Locate the cell with the specified text and output its [x, y] center coordinate. 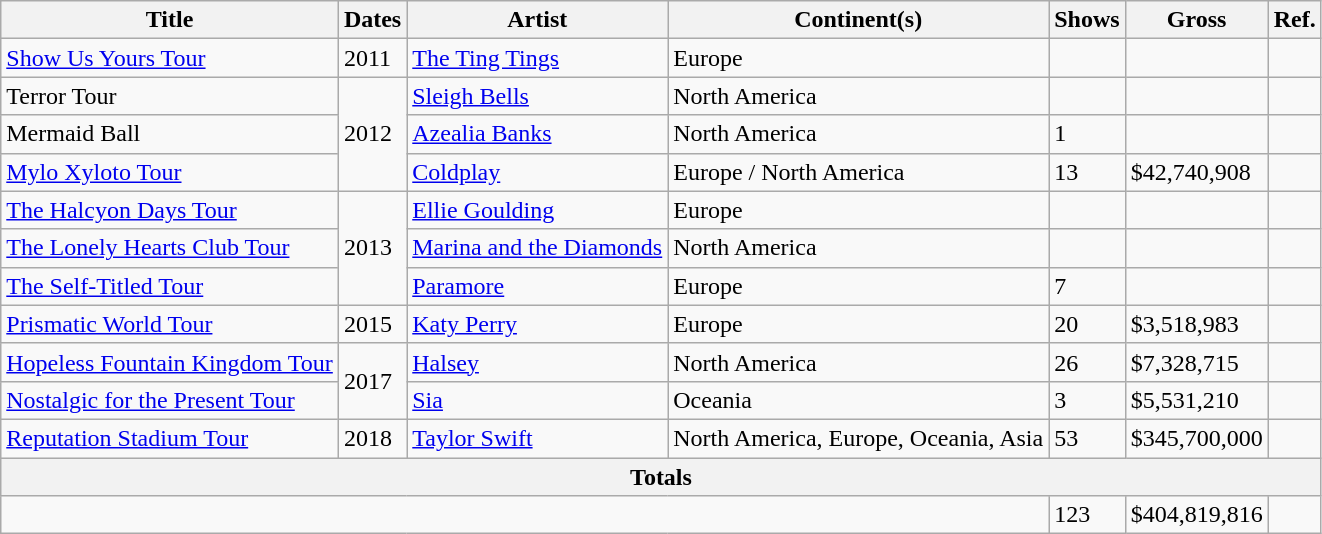
The Halcyon Days Tour [170, 210]
Artist [538, 20]
Ref. [1294, 20]
North America, Europe, Oceania, Asia [858, 438]
The Self-Titled Tour [170, 286]
$404,819,816 [1196, 515]
Taylor Swift [538, 438]
Prismatic World Tour [170, 324]
2018 [372, 438]
The Lonely Hearts Club Tour [170, 248]
$7,328,715 [1196, 362]
26 [1087, 362]
2017 [372, 381]
Gross [1196, 20]
Mermaid Ball [170, 134]
Reputation Stadium Tour [170, 438]
Totals [661, 477]
2012 [372, 134]
$5,531,210 [1196, 400]
Oceania [858, 400]
Ellie Goulding [538, 210]
Mylo Xyloto Tour [170, 172]
Sia [538, 400]
Katy Perry [538, 324]
Paramore [538, 286]
Terror Tour [170, 96]
1 [1087, 134]
2015 [372, 324]
Shows [1087, 20]
Marina and the Diamonds [538, 248]
Halsey [538, 362]
Title [170, 20]
20 [1087, 324]
$345,700,000 [1196, 438]
The Ting Tings [538, 58]
Hopeless Fountain Kingdom Tour [170, 362]
123 [1087, 515]
53 [1087, 438]
$3,518,983 [1196, 324]
Coldplay [538, 172]
13 [1087, 172]
Continent(s) [858, 20]
3 [1087, 400]
Dates [372, 20]
Europe / North America [858, 172]
$42,740,908 [1196, 172]
Sleigh Bells [538, 96]
2011 [372, 58]
Show Us Yours Tour [170, 58]
Nostalgic for the Present Tour [170, 400]
2013 [372, 248]
7 [1087, 286]
Azealia Banks [538, 134]
